Return (x, y) of the center of cell containing provided text 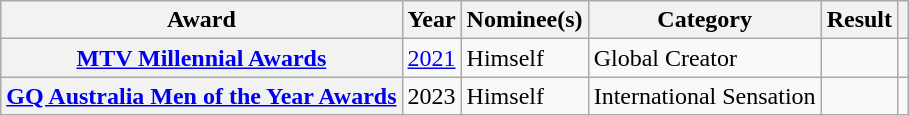
GQ Australia Men of the Year Awards (202, 96)
Year (432, 20)
International Sensation (704, 96)
2023 (432, 96)
2021 (432, 58)
Nominee(s) (524, 20)
Global Creator (704, 58)
Result (859, 20)
Award (202, 20)
Category (704, 20)
MTV Millennial Awards (202, 58)
